Capture the cell that displays the provided text and extract its [x, y] central coordinate. 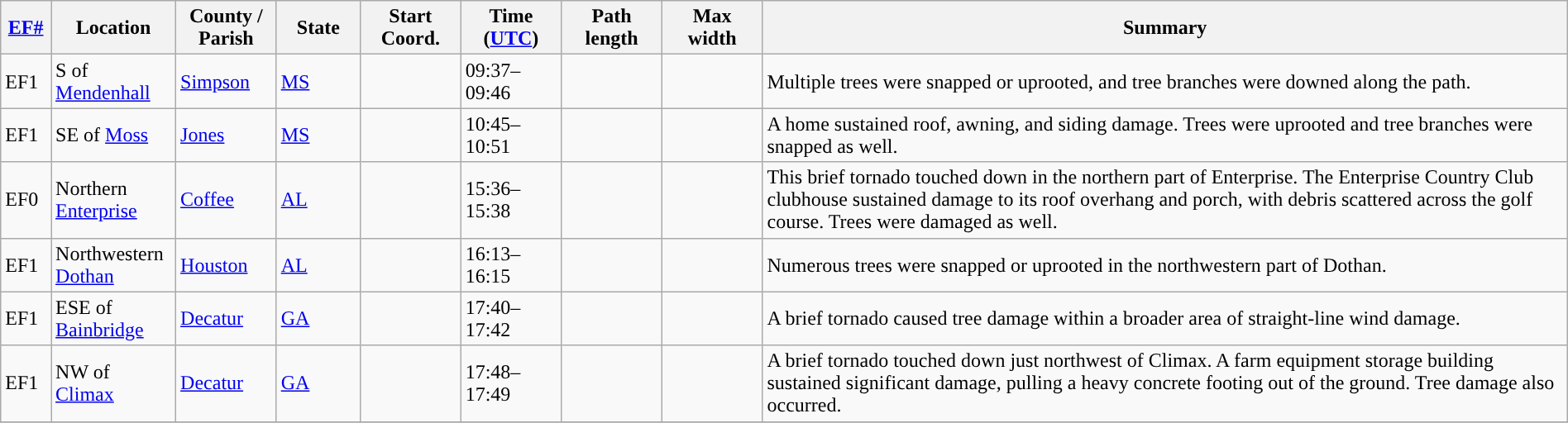
SE of Moss [114, 135]
NW of Climax [114, 383]
17:40–17:42 [511, 319]
Path length [612, 28]
ESE of Bainbridge [114, 319]
17:48–17:49 [511, 383]
County / Parish [227, 28]
S of Mendenhall [114, 81]
15:36–15:38 [511, 200]
Start Coord. [411, 28]
A brief tornado caused tree damage within a broader area of straight-line wind damage. [1164, 319]
Coffee [227, 200]
Jones [227, 135]
10:45–10:51 [511, 135]
Northern Enterprise [114, 200]
Summary [1164, 28]
Numerous trees were snapped or uprooted in the northwestern part of Dothan. [1164, 264]
Simpson [227, 81]
Max width [712, 28]
Houston [227, 264]
State [318, 28]
A home sustained roof, awning, and siding damage. Trees were uprooted and tree branches were snapped as well. [1164, 135]
16:13–16:15 [511, 264]
09:37–09:46 [511, 81]
EF# [26, 28]
Location [114, 28]
Multiple trees were snapped or uprooted, and tree branches were downed along the path. [1164, 81]
EF0 [26, 200]
Time (UTC) [511, 28]
Northwestern Dothan [114, 264]
